Detect which cell encompasses the target text, then output its [x, y] center coordinate. 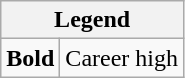
Bold [30, 58]
Legend [92, 20]
Career high [122, 58]
